Scan for the cell matching the given text and deliver its [X, Y] coordinate at center. 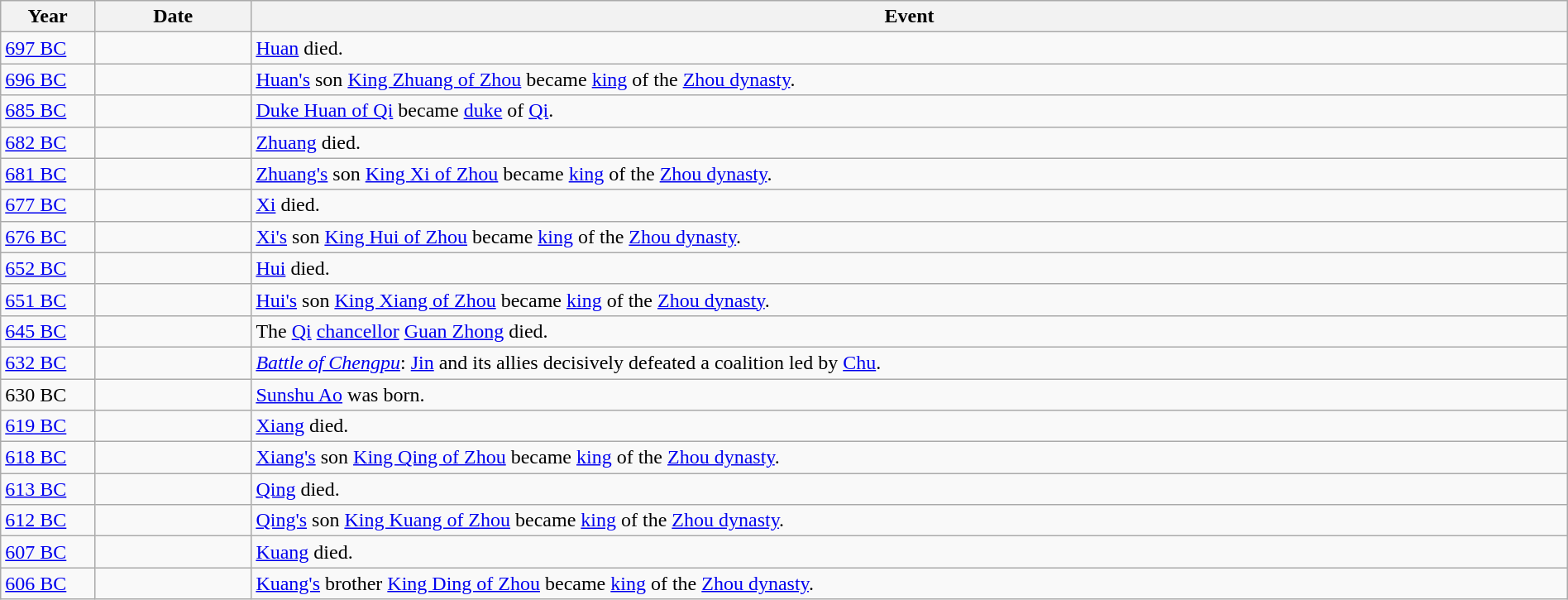
Huan's son King Zhuang of Zhou became king of the Zhou dynasty. [910, 79]
645 BC [48, 331]
685 BC [48, 111]
Qing's son King Kuang of Zhou became king of the Zhou dynasty. [910, 521]
Kuang died. [910, 552]
Year [48, 17]
696 BC [48, 79]
Kuang's brother King Ding of Zhou became king of the Zhou dynasty. [910, 583]
677 BC [48, 205]
Zhuang died. [910, 142]
619 BC [48, 426]
Hui's son King Xiang of Zhou became king of the Zhou dynasty. [910, 300]
697 BC [48, 48]
Xiang's son King Qing of Zhou became king of the Zhou dynasty. [910, 458]
618 BC [48, 458]
630 BC [48, 395]
606 BC [48, 583]
Date [172, 17]
Event [910, 17]
The Qi chancellor Guan Zhong died. [910, 331]
Zhuang's son King Xi of Zhou became king of the Zhou dynasty. [910, 174]
Qing died. [910, 489]
Xiang died. [910, 426]
652 BC [48, 268]
Sunshu Ao was born. [910, 395]
Duke Huan of Qi became duke of Qi. [910, 111]
613 BC [48, 489]
681 BC [48, 174]
632 BC [48, 362]
682 BC [48, 142]
612 BC [48, 521]
Huan died. [910, 48]
651 BC [48, 300]
Xi died. [910, 205]
Hui died. [910, 268]
Battle of Chengpu: Jin and its allies decisively defeated a coalition led by Chu. [910, 362]
676 BC [48, 237]
607 BC [48, 552]
Xi's son King Hui of Zhou became king of the Zhou dynasty. [910, 237]
